Find where the given text appears and provide that cell's center as (X, Y) coordinate. 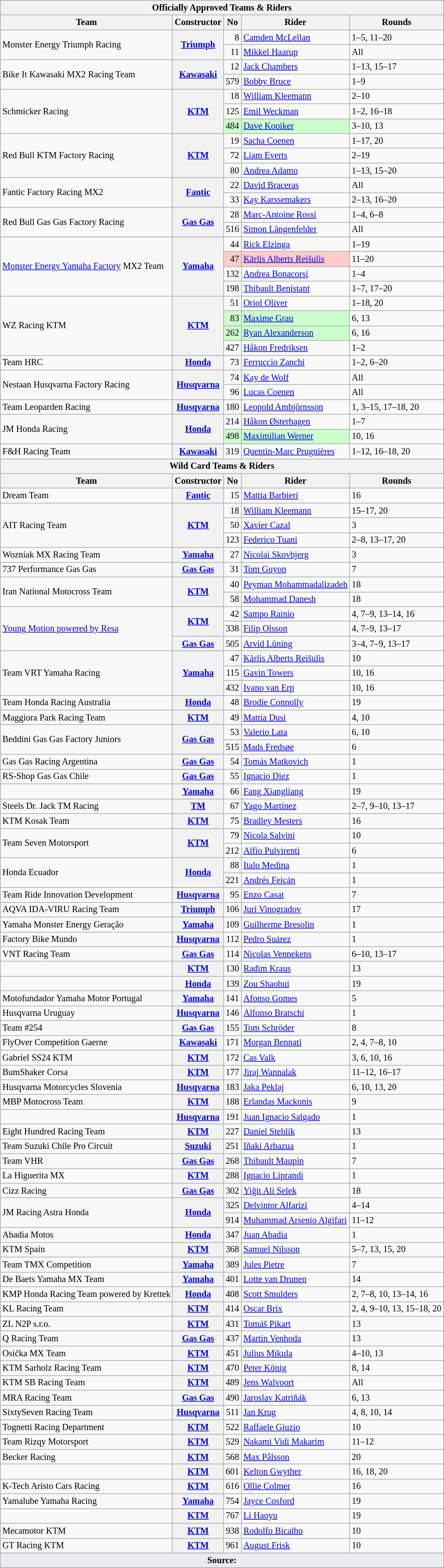
2–8, 13–17, 20 (397, 540)
11–12, 16–17 (397, 1072)
Scott Smulders (295, 1294)
Jens Walvoort (295, 1383)
5–7, 13, 15, 20 (397, 1249)
Suzuki (198, 1146)
80 (232, 170)
KL Racing Team (87, 1309)
1–9 (397, 82)
Bike It Kawasaki MX2 Racing Team (87, 74)
Rick Elzinga (295, 244)
58 (232, 599)
Juri Vinogradov (295, 909)
BumShaker Corsa (87, 1072)
498 (232, 436)
Jules Pietre (295, 1264)
251 (232, 1146)
Yamalube Yamaha Racing (87, 1501)
Emil Weckman (295, 111)
437 (232, 1338)
Tomáš Pikart (295, 1324)
FlyOver Competition Gaerne (87, 1043)
Mecamotor KTM (87, 1531)
Husqvarna Motorcycles Slovenia (87, 1087)
KTM Sarholz Racing Team (87, 1368)
Enzo Casat (295, 895)
2–19 (397, 156)
198 (232, 289)
325 (232, 1205)
40 (232, 584)
Andrés Feicán (295, 880)
Simon Längenfelder (295, 229)
Camden McLellan (295, 37)
1–19 (397, 244)
Red Bull Gas Gas Factory Racing (87, 222)
484 (232, 126)
Sacha Coenen (295, 141)
Gavin Towers (295, 673)
4, 7–9, 13–17 (397, 629)
83 (232, 318)
2–7, 9–10, 13–17 (397, 806)
Italo Medina (295, 865)
141 (232, 998)
28 (232, 215)
Iran National Motocross Team (87, 591)
De Baets Yamaha MX Team (87, 1279)
115 (232, 673)
Mohammad Danesh (295, 599)
6–10, 13–17 (397, 954)
212 (232, 851)
Source: (222, 1560)
Liam Everts (295, 156)
961 (232, 1546)
KTM Spain (87, 1249)
22 (232, 185)
737 Performance Gas Gas (87, 569)
Gabriel SS24 KTM (87, 1057)
177 (232, 1072)
1–13, 15–17 (397, 67)
Brodie Connolly (295, 703)
172 (232, 1057)
3, 6, 10, 16 (397, 1057)
227 (232, 1131)
Tom Schröder (295, 1028)
1–5, 11–20 (397, 37)
2, 4, 9–10, 13, 15–18, 20 (397, 1309)
616 (232, 1486)
221 (232, 880)
15 (232, 496)
15–17, 20 (397, 511)
Team Rizqy Motorsport (87, 1442)
Jan Krug (295, 1412)
Oscar Brix (295, 1309)
Monster Energy Yamaha Factory MX2 Team (87, 266)
KTM Kosak Team (87, 821)
Bobby Bruce (295, 82)
Motofundador Yamaha Motor Portugal (87, 998)
Team Suzuki Chile Pro Circuit (87, 1146)
Federico Tuani (295, 540)
1–18, 20 (397, 303)
183 (232, 1087)
67 (232, 806)
72 (232, 156)
489 (232, 1383)
2, 4, 7–8, 10 (397, 1043)
1, 3–15, 17–18, 20 (397, 407)
Mads Fredsøe (295, 747)
JM Honda Racing (87, 429)
73 (232, 362)
48 (232, 703)
Red Bull KTM Factory Racing (87, 156)
Gas Gas Racing Argentina (87, 762)
Alfio Pulvirenti (295, 851)
389 (232, 1264)
54 (232, 762)
Thibault Maupin (295, 1161)
Wild Card Teams & Riders (222, 466)
4, 10 (397, 717)
Nestaan Husqvarna Factory Racing (87, 385)
Radim Kraus (295, 969)
Officially Approved Teams & Riders (222, 7)
Thibault Benistant (295, 289)
470 (232, 1368)
RS-Shop Gas Gas Chile (87, 776)
Nakami Vidi Makarim (295, 1442)
4–10, 13 (397, 1353)
Team TMX Competition (87, 1264)
K-Tech Aristo Cars Racing (87, 1486)
123 (232, 540)
Li Haoyu (295, 1516)
75 (232, 821)
Jaka Peklaj (295, 1087)
Team Leoparden Racing (87, 407)
1–2, 16–18 (397, 111)
9 (397, 1102)
1–13, 15–20 (397, 170)
401 (232, 1279)
Dream Team (87, 496)
Honda Ecuador (87, 873)
Kelton Gwyther (295, 1471)
Andrea Bonacorsi (295, 274)
Tomás Matkovich (295, 762)
Beddini Gas Gas Factory Juniors (87, 740)
125 (232, 111)
191 (232, 1117)
767 (232, 1516)
4, 7–9, 13–14, 16 (397, 614)
Afonso Gomes (295, 998)
49 (232, 717)
8, 14 (397, 1368)
Håkon Østerhagen (295, 422)
2–10 (397, 96)
3–4, 7–9, 13–17 (397, 644)
1–2 (397, 348)
515 (232, 747)
1–12, 16–18, 20 (397, 451)
Dave Kooiker (295, 126)
Håkon Fredriksen (295, 348)
Julius Mikula (295, 1353)
Fantic Factory Racing MX2 (87, 192)
Marc-Antoine Rossi (295, 215)
Rodolfo Bicalho (295, 1531)
Team Honda Racing Australia (87, 703)
914 (232, 1220)
Leopold Ambjörnsson (295, 407)
Jiraj Wannalak (295, 1072)
Sampo Rainio (295, 614)
Lotte van Drunen (295, 1279)
Oriol Oliver (295, 303)
Team Ride Innovation Development (87, 895)
MBP Motocross Team (87, 1102)
490 (232, 1398)
114 (232, 954)
Fang Xiangliang (295, 791)
14 (397, 1279)
Max Pålsson (295, 1457)
VNT Racing Team (87, 954)
79 (232, 836)
Martin Venhoda (295, 1338)
6, 16 (397, 333)
Monster Energy Triumph Racing (87, 45)
Mattia Dusi (295, 717)
Yago Martínez (295, 806)
Zou Shaohui (295, 984)
Valerio Lata (295, 732)
529 (232, 1442)
Muhammad Arsenio Algifari (295, 1220)
Quentin-Marc Prugnières (295, 451)
Daniel Stehlík (295, 1131)
Ollie Colmer (295, 1486)
AIT Racing Team (87, 525)
579 (232, 82)
Nicolas Vennekens (295, 954)
347 (232, 1235)
Eight Hundred Racing Team (87, 1131)
SixtySeven Racing Team (87, 1412)
50 (232, 525)
431 (232, 1324)
Yamaha Monster Energy Geração (87, 924)
427 (232, 348)
Ferruccio Zanchi (295, 362)
12 (232, 67)
Erlandas Mackonis (295, 1102)
Guilherme Bresolin (295, 924)
Mikkel Haarup (295, 52)
139 (232, 984)
432 (232, 688)
368 (232, 1249)
53 (232, 732)
4, 8, 10, 14 (397, 1412)
Ignacio Liprandi (295, 1176)
95 (232, 895)
Lucas Coenen (295, 392)
Kay Karssemakers (295, 200)
1–7 (397, 422)
1–2, 6–20 (397, 362)
66 (232, 791)
171 (232, 1043)
4–14 (397, 1205)
MRA Racing Team (87, 1398)
Pedro Suárez (295, 939)
Tom Guyon (295, 569)
88 (232, 865)
44 (232, 244)
288 (232, 1176)
Juan Abadia (295, 1235)
1–4 (397, 274)
ZL N2P s.r.o. (87, 1324)
Iñaki Arbazua (295, 1146)
6, 10 (397, 732)
Osička MX Team (87, 1353)
16, 18, 20 (397, 1471)
Jayce Cosford (295, 1501)
GT Racing KTM (87, 1546)
11 (232, 52)
568 (232, 1457)
AQVA IDA-VIRU Racing Team (87, 909)
11–20 (397, 259)
Delvintor Alfarizi (295, 1205)
511 (232, 1412)
Team VRT Yamaha Racing (87, 673)
505 (232, 644)
Ivano van Erp (295, 688)
Yiğit Ali Selek (295, 1191)
Morgan Bennati (295, 1043)
Wozniak MX Racing Team (87, 555)
338 (232, 629)
Husqvarna Uruguay (87, 1013)
408 (232, 1294)
Abadia Motos (87, 1235)
Arvid Lüning (295, 644)
42 (232, 614)
Jack Chambers (295, 67)
414 (232, 1309)
Team #254 (87, 1028)
96 (232, 392)
5 (397, 998)
754 (232, 1501)
Peter König (295, 1368)
Cizz Racing (87, 1191)
Peyman Mohammadalizadeh (295, 584)
451 (232, 1353)
TM (198, 806)
Maggiora Park Racing Team (87, 717)
17 (397, 909)
938 (232, 1531)
Becker Racing (87, 1457)
516 (232, 229)
Schmicker Racing (87, 111)
74 (232, 377)
Steels Dr. Jack TM Racing (87, 806)
KMP Honda Racing Team powered by Krettek (87, 1294)
Team Seven Motorsport (87, 843)
2, 7–8, 10, 13–14, 16 (397, 1294)
55 (232, 776)
Team VHR (87, 1161)
Young Motion powered by Resa (87, 628)
Jaroslav Katriňák (295, 1398)
Juan Ignacio Salgado (295, 1117)
Ryan Alexanderson (295, 333)
112 (232, 939)
2–13, 16–20 (397, 200)
David Braceras (295, 185)
Nicolai Skovbjerg (295, 555)
Raffaele Giuzio (295, 1427)
JM Racing Astra Honda (87, 1213)
188 (232, 1102)
Ignacio Diez (295, 776)
August Frisk (295, 1546)
Andrea Adamo (295, 170)
Cas Valk (295, 1057)
132 (232, 274)
51 (232, 303)
La Higuerita MX (87, 1176)
27 (232, 555)
302 (232, 1191)
1–17, 20 (397, 141)
522 (232, 1427)
109 (232, 924)
146 (232, 1013)
Samuel Nilsson (295, 1249)
F&H Racing Team (87, 451)
180 (232, 407)
Alfonso Bratschi (295, 1013)
Filip Olsson (295, 629)
33 (232, 200)
130 (232, 969)
Bradley Mesters (295, 821)
20 (397, 1457)
262 (232, 333)
Maxime Grau (295, 318)
268 (232, 1161)
Tognetti Racing Department (87, 1427)
214 (232, 422)
WZ Racing KTM (87, 325)
Xavier Cazal (295, 525)
Mattia Barbieri (295, 496)
Q Racing Team (87, 1338)
Team HRC (87, 362)
6, 10, 13, 20 (397, 1087)
3–10, 13 (397, 126)
KTM SB Racing Team (87, 1383)
1–7, 17–20 (397, 289)
106 (232, 909)
Nicola Salvini (295, 836)
Kay de Wolf (295, 377)
1–4, 6–8 (397, 215)
601 (232, 1471)
Factory Bike Mundo (87, 939)
319 (232, 451)
31 (232, 569)
155 (232, 1028)
Maximilian Werner (295, 436)
